Find where the given text appears and provide that cell's center as (x, y) coordinate. 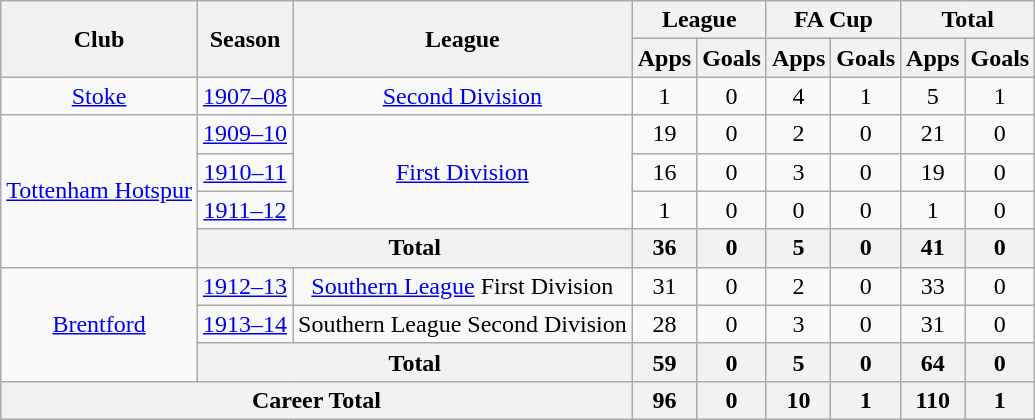
Career Total (316, 400)
Southern League First Division (462, 286)
Southern League Second Division (462, 324)
1913–14 (244, 324)
Stoke (100, 96)
1911–12 (244, 210)
1909–10 (244, 134)
36 (664, 248)
4 (798, 96)
Second Division (462, 96)
16 (664, 172)
Brentford (100, 324)
41 (933, 248)
96 (664, 400)
110 (933, 400)
1912–13 (244, 286)
FA Cup (833, 20)
64 (933, 362)
1907–08 (244, 96)
Tottenham Hotspur (100, 191)
1910–11 (244, 172)
First Division (462, 172)
10 (798, 400)
21 (933, 134)
Club (100, 39)
28 (664, 324)
59 (664, 362)
Season (244, 39)
33 (933, 286)
